Search for the cell housing the specified text and yield its (X, Y) center coordinate. 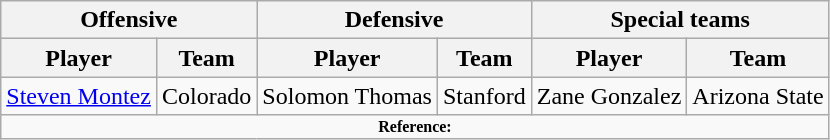
Reference: (415, 127)
Arizona State (758, 96)
Special teams (680, 20)
Offensive (129, 20)
Stanford (484, 96)
Defensive (394, 20)
Zane Gonzalez (609, 96)
Solomon Thomas (348, 96)
Steven Montez (79, 96)
Colorado (206, 96)
